Scan for the cell matching the given text and deliver its (X, Y) coordinate at center. 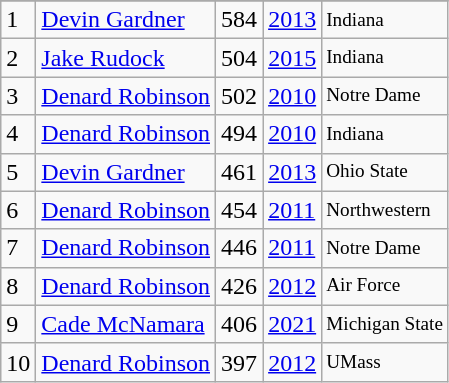
3 (18, 96)
502 (240, 96)
Jake Rudock (126, 58)
9 (18, 324)
494 (240, 134)
584 (240, 20)
10 (18, 362)
397 (240, 362)
2 (18, 58)
454 (240, 210)
426 (240, 286)
7 (18, 248)
Northwestern (385, 210)
4 (18, 134)
1 (18, 20)
8 (18, 286)
Air Force (385, 286)
406 (240, 324)
6 (18, 210)
Michigan State (385, 324)
2015 (292, 58)
UMass (385, 362)
461 (240, 172)
2021 (292, 324)
504 (240, 58)
5 (18, 172)
Cade McNamara (126, 324)
446 (240, 248)
Ohio State (385, 172)
